Output the [x, y] coordinate of the center of the cell containing the given text.  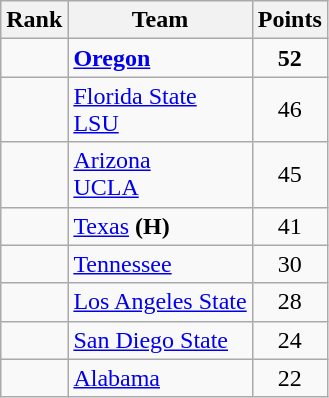
Florida StateLSU [160, 110]
22 [290, 378]
28 [290, 302]
41 [290, 226]
24 [290, 340]
52 [290, 58]
Texas (H) [160, 226]
Los Angeles State [160, 302]
Team [160, 20]
30 [290, 264]
45 [290, 174]
Oregon [160, 58]
Tennessee [160, 264]
San Diego State [160, 340]
Rank [34, 20]
46 [290, 110]
Alabama [160, 378]
ArizonaUCLA [160, 174]
Points [290, 20]
